Pinpoint the cell where the given text exists, returning its (X, Y) midpoint coordinate. 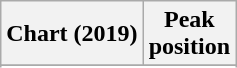
Chart (2019) (72, 34)
Peakposition (189, 34)
